Detect which cell encompasses the target text, then output its [x, y] center coordinate. 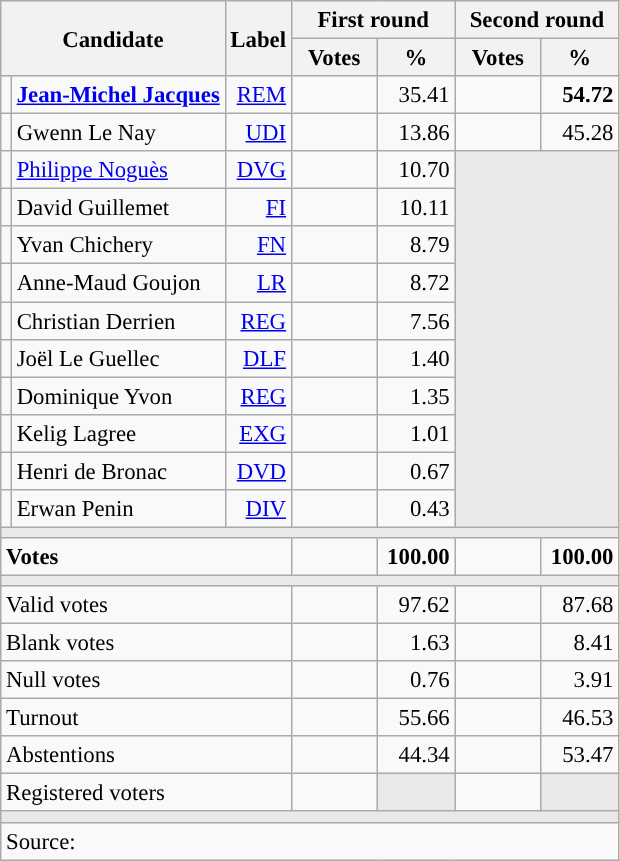
LR [258, 283]
0.76 [416, 680]
UDI [258, 133]
7.56 [416, 321]
Christian Derrien [118, 321]
46.53 [580, 718]
3.91 [580, 680]
REM [258, 95]
Kelig Lagree [118, 433]
54.72 [580, 95]
1.63 [416, 643]
8.41 [580, 643]
Dominique Yvon [118, 396]
Valid votes [146, 605]
Jean-Michel Jacques [118, 95]
DVG [258, 170]
10.70 [416, 170]
David Guillemet [118, 208]
Registered voters [146, 793]
Label [258, 38]
10.11 [416, 208]
DIV [258, 509]
Philippe Noguès [118, 170]
Joël Le Guellec [118, 358]
Candidate [113, 38]
DLF [258, 358]
Turnout [146, 718]
Anne-Maud Goujon [118, 283]
Erwan Penin [118, 509]
Second round [537, 20]
1.40 [416, 358]
First round [373, 20]
13.86 [416, 133]
87.68 [580, 605]
Gwenn Le Nay [118, 133]
1.01 [416, 433]
35.41 [416, 95]
Blank votes [146, 643]
45.28 [580, 133]
DVD [258, 471]
FI [258, 208]
FN [258, 245]
Yvan Chichery [118, 245]
0.43 [416, 509]
1.35 [416, 396]
55.66 [416, 718]
8.72 [416, 283]
EXG [258, 433]
Abstentions [146, 755]
53.47 [580, 755]
Source: [310, 841]
44.34 [416, 755]
Null votes [146, 680]
0.67 [416, 471]
8.79 [416, 245]
Henri de Bronac [118, 471]
97.62 [416, 605]
